Locate the cell with the specified text and output its (X, Y) center coordinate. 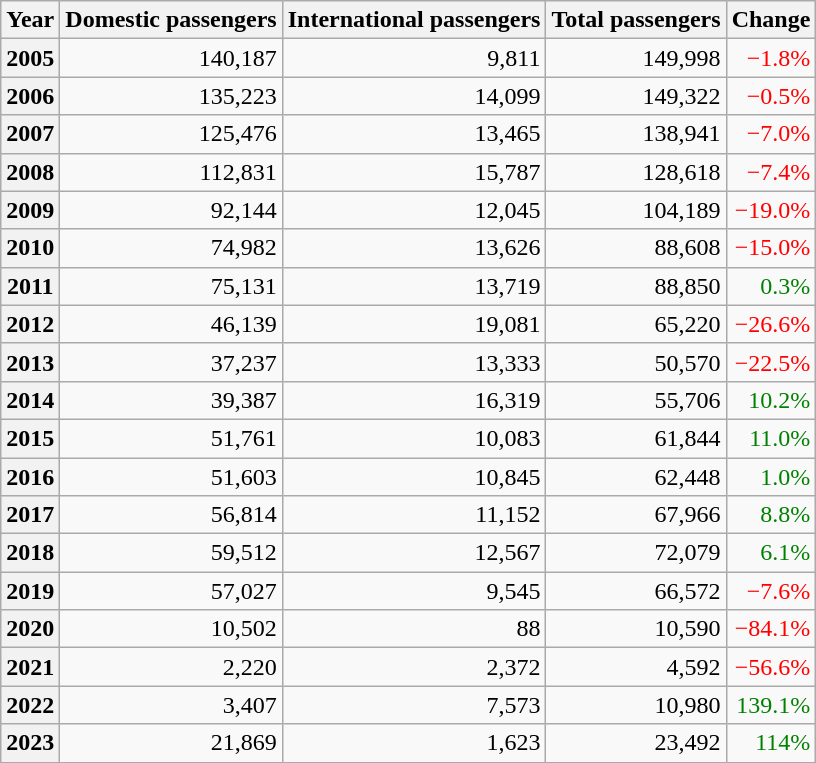
14,099 (414, 96)
−15.0% (771, 248)
149,322 (636, 96)
12,045 (414, 210)
88,608 (636, 248)
72,079 (636, 553)
37,237 (171, 362)
74,982 (171, 248)
92,144 (171, 210)
149,998 (636, 58)
128,618 (636, 172)
104,189 (636, 210)
11.0% (771, 438)
57,027 (171, 591)
11,152 (414, 515)
50,570 (636, 362)
1,623 (414, 743)
−7.0% (771, 134)
2012 (30, 324)
135,223 (171, 96)
16,319 (414, 400)
Year (30, 20)
−7.6% (771, 591)
140,187 (171, 58)
−22.5% (771, 362)
139.1% (771, 705)
21,869 (171, 743)
4,592 (636, 667)
2007 (30, 134)
10,502 (171, 629)
10,083 (414, 438)
2009 (30, 210)
3,407 (171, 705)
2008 (30, 172)
2006 (30, 96)
125,476 (171, 134)
2017 (30, 515)
2,372 (414, 667)
88 (414, 629)
46,139 (171, 324)
Change (771, 20)
10,845 (414, 477)
2020 (30, 629)
6.1% (771, 553)
8.8% (771, 515)
19,081 (414, 324)
−1.8% (771, 58)
13,333 (414, 362)
Total passengers (636, 20)
2010 (30, 248)
9,545 (414, 591)
7,573 (414, 705)
2013 (30, 362)
−26.6% (771, 324)
62,448 (636, 477)
−19.0% (771, 210)
1.0% (771, 477)
51,603 (171, 477)
2016 (30, 477)
88,850 (636, 286)
13,465 (414, 134)
−7.4% (771, 172)
International passengers (414, 20)
65,220 (636, 324)
−0.5% (771, 96)
51,761 (171, 438)
2018 (30, 553)
10,590 (636, 629)
56,814 (171, 515)
2022 (30, 705)
23,492 (636, 743)
66,572 (636, 591)
15,787 (414, 172)
59,512 (171, 553)
10,980 (636, 705)
75,131 (171, 286)
Domestic passengers (171, 20)
2015 (30, 438)
12,567 (414, 553)
39,387 (171, 400)
55,706 (636, 400)
2019 (30, 591)
2,220 (171, 667)
67,966 (636, 515)
2023 (30, 743)
114% (771, 743)
61,844 (636, 438)
2014 (30, 400)
2011 (30, 286)
13,719 (414, 286)
138,941 (636, 134)
10.2% (771, 400)
9,811 (414, 58)
112,831 (171, 172)
0.3% (771, 286)
2021 (30, 667)
2005 (30, 58)
−84.1% (771, 629)
13,626 (414, 248)
−56.6% (771, 667)
